Determine the (x, y) coordinate at the center of the cell enclosing the given text.  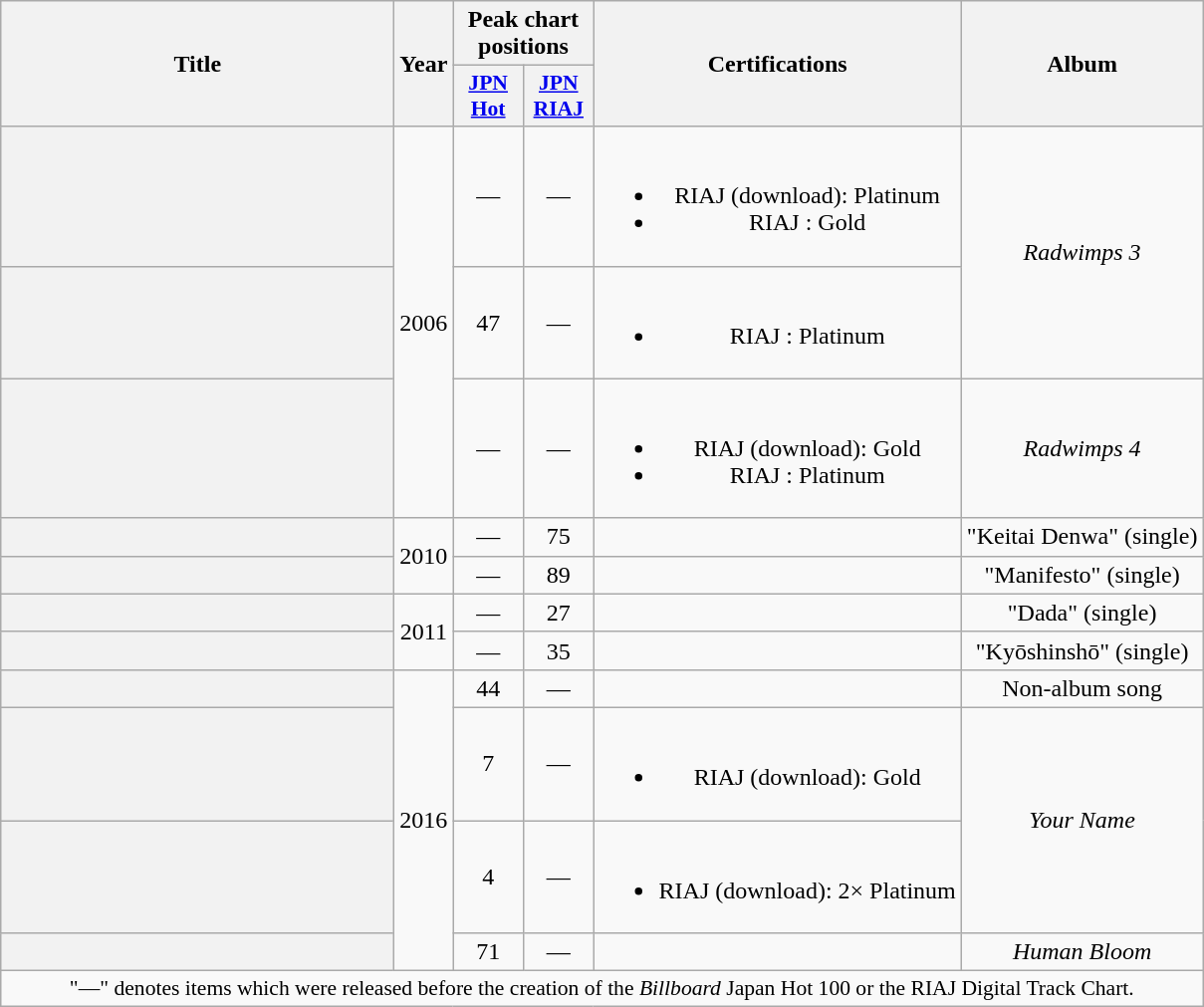
2006 (424, 323)
35 (558, 650)
47 (488, 323)
RIAJ (download): PlatinumRIAJ : Gold (777, 196)
71 (488, 952)
Year (424, 64)
Radwimps 4 (1082, 448)
2010 (424, 556)
2016 (424, 820)
RIAJ : Platinum (777, 323)
JPN Hot (488, 96)
RIAJ (download): Gold (777, 763)
Peak chart positions (524, 34)
"Keitai Denwa" (single) (1082, 537)
Your Name (1082, 820)
"Dada" (single) (1082, 613)
JPN RIAJ (558, 96)
Radwimps 3 (1082, 253)
75 (558, 537)
RIAJ (download): GoldRIAJ : Platinum (777, 448)
"Kyōshinshō" (single) (1082, 650)
Non-album song (1082, 688)
Certifications (777, 64)
Human Bloom (1082, 952)
"Manifesto" (single) (1082, 575)
Title (197, 64)
"—" denotes items which were released before the creation of the Billboard Japan Hot 100 or the RIAJ Digital Track Chart. (602, 989)
Album (1082, 64)
2011 (424, 631)
4 (488, 877)
7 (488, 763)
RIAJ (download): 2× Platinum (777, 877)
27 (558, 613)
89 (558, 575)
44 (488, 688)
